Search for the cell housing the specified text and yield its (X, Y) center coordinate. 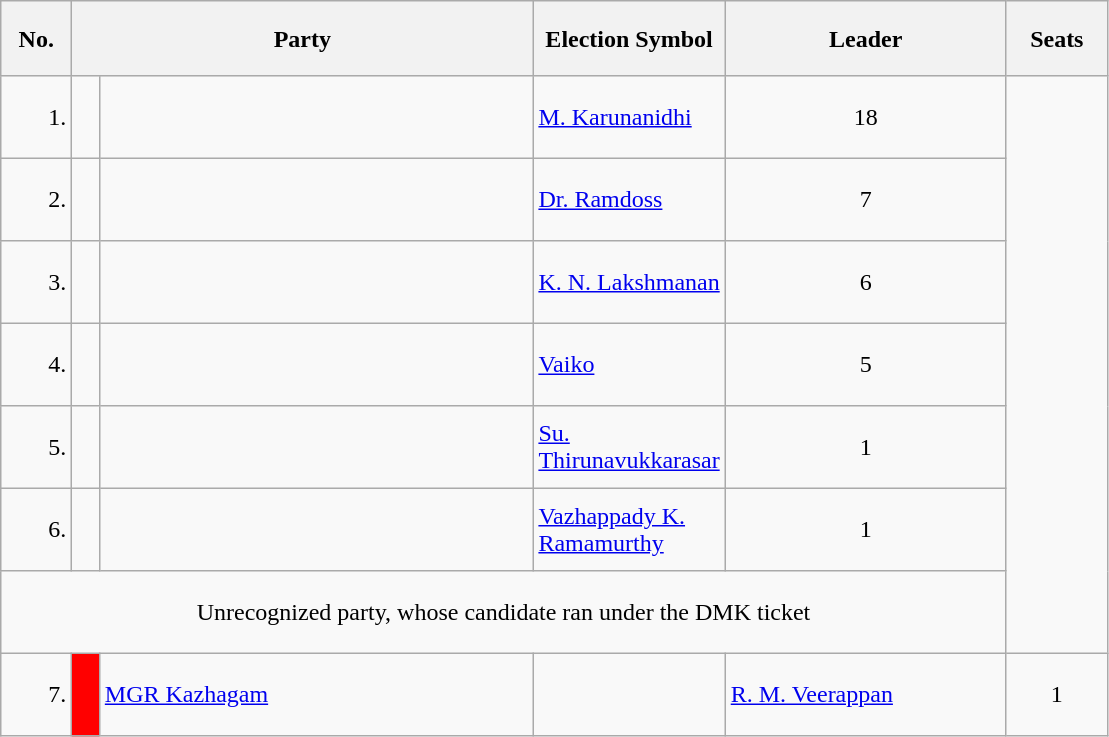
K. N. Lakshmanan (629, 282)
3. (36, 282)
5. (36, 447)
Leader (866, 38)
Vazhappady K. Ramamurthy (629, 529)
5 (866, 364)
Dr. Ramdoss (629, 199)
6 (866, 282)
MGR Kazhagam (316, 694)
Vaiko (629, 364)
1. (36, 117)
2. (36, 199)
7. (36, 694)
R. M. Veerappan (866, 694)
Seats (1056, 38)
4. (36, 364)
Party (302, 38)
7 (866, 199)
No. (36, 38)
Election Symbol (629, 38)
6. (36, 529)
Su. Thirunavukkarasar (629, 447)
18 (866, 117)
Unrecognized party, whose candidate ran under the DMK ticket (504, 612)
M. Karunanidhi (629, 117)
